Search for the cell housing the specified text and yield its [x, y] center coordinate. 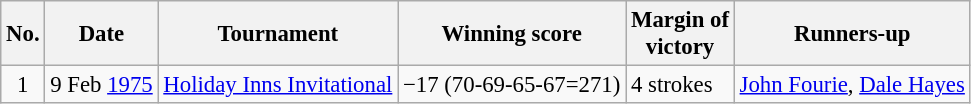
9 Feb 1975 [102, 85]
−17 (70-69-65-67=271) [512, 85]
Winning score [512, 34]
4 strokes [680, 85]
Date [102, 34]
Holiday Inns Invitational [278, 85]
John Fourie, Dale Hayes [852, 85]
Margin ofvictory [680, 34]
Tournament [278, 34]
1 [23, 85]
No. [23, 34]
Runners-up [852, 34]
